Return the (x, y) coordinate for the center point of the cell that contains the specified text.  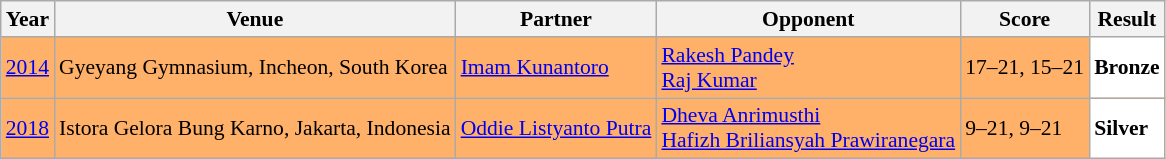
Gyeyang Gymnasium, Incheon, South Korea (255, 68)
Oddie Listyanto Putra (556, 128)
Istora Gelora Bung Karno, Jakarta, Indonesia (255, 128)
2014 (28, 68)
17–21, 15–21 (1024, 68)
Partner (556, 19)
Bronze (1127, 68)
Imam Kunantoro (556, 68)
Rakesh Pandey Raj Kumar (808, 68)
2018 (28, 128)
Silver (1127, 128)
9–21, 9–21 (1024, 128)
Year (28, 19)
Venue (255, 19)
Result (1127, 19)
Dheva Anrimusthi Hafizh Briliansyah Prawiranegara (808, 128)
Score (1024, 19)
Opponent (808, 19)
